Scan for the cell matching the given text and deliver its [X, Y] coordinate at center. 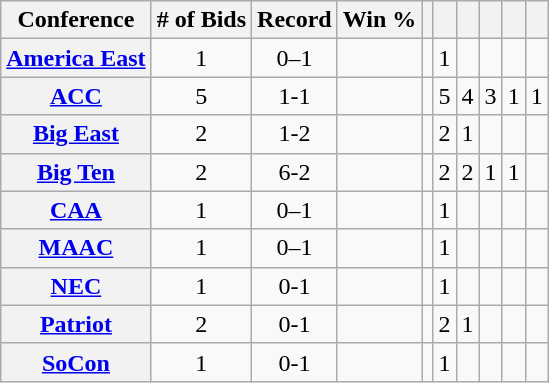
Win % [380, 20]
Conference [76, 20]
Big East [76, 134]
6-2 [295, 172]
3 [490, 96]
ACC [76, 96]
NEC [76, 286]
CAA [76, 210]
# of Bids [201, 20]
MAAC [76, 248]
America East [76, 58]
SoCon [76, 362]
Big Ten [76, 172]
Record [295, 20]
Patriot [76, 324]
1-1 [295, 96]
4 [468, 96]
1-2 [295, 134]
